Search for the cell housing the specified text and yield its (x, y) center coordinate. 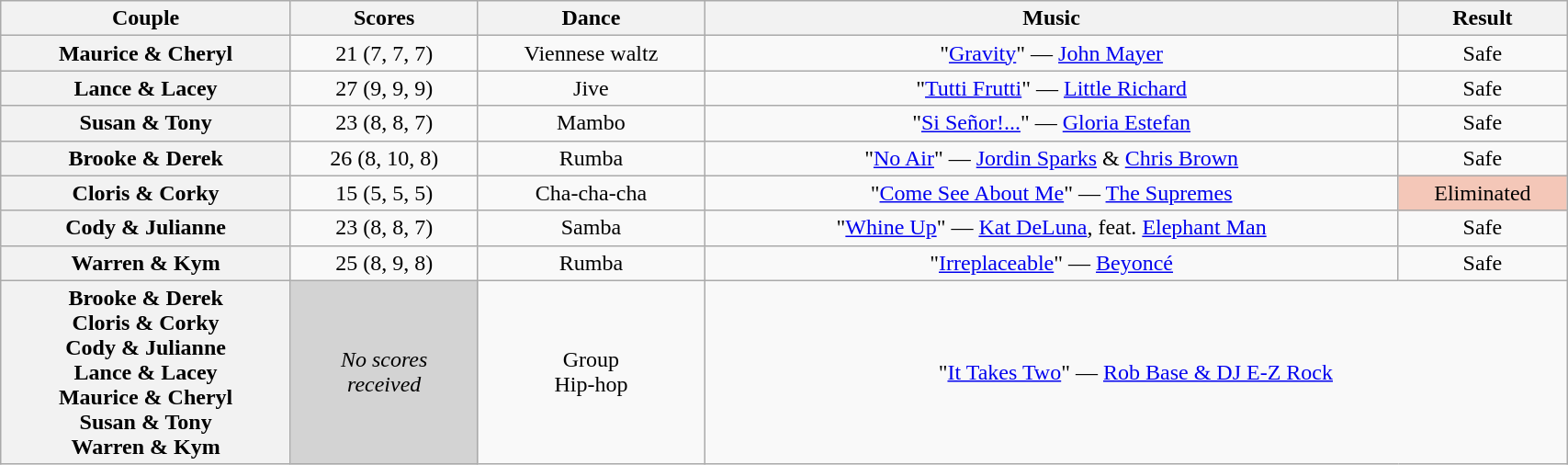
Result (1483, 18)
Cha-cha-cha (592, 193)
"Whine Up" — Kat DeLuna, feat. Elephant Man (1051, 228)
Mambo (592, 123)
Dance (592, 18)
Brooke & Derek (146, 158)
Music (1051, 18)
Scores (384, 18)
21 (7, 7, 7) (384, 53)
15 (5, 5, 5) (384, 193)
Cody & Julianne (146, 228)
27 (9, 9, 9) (384, 88)
"Tutti Frutti" — Little Richard (1051, 88)
"Irreplaceable" — Beyoncé (1051, 263)
"It Takes Two" — Rob Base & DJ E-Z Rock (1135, 372)
"Gravity" — John Mayer (1051, 53)
"Come See About Me" — The Supremes (1051, 193)
Susan & Tony (146, 123)
Lance & Lacey (146, 88)
Cloris & Corky (146, 193)
"No Air" — Jordin Sparks & Chris Brown (1051, 158)
26 (8, 10, 8) (384, 158)
GroupHip-hop (592, 372)
25 (8, 9, 8) (384, 263)
Viennese waltz (592, 53)
Jive (592, 88)
Maurice & Cheryl (146, 53)
Brooke & DerekCloris & CorkyCody & JulianneLance & LaceyMaurice & CherylSusan & TonyWarren & Kym (146, 372)
Eliminated (1483, 193)
Couple (146, 18)
Samba (592, 228)
Warren & Kym (146, 263)
No scoresreceived (384, 372)
"Si Señor!..." — Gloria Estefan (1051, 123)
